Determine the (x, y) coordinate at the center of the cell enclosing the given text.  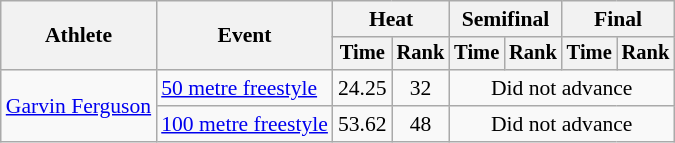
100 metre freestyle (244, 124)
Athlete (78, 36)
32 (421, 88)
Event (244, 36)
Heat (391, 19)
53.62 (362, 124)
Semifinal (505, 19)
48 (421, 124)
Garvin Ferguson (78, 106)
Final (618, 19)
50 metre freestyle (244, 88)
24.25 (362, 88)
